Extract the [x, y] coordinate from the center of the cell holding the provided text.  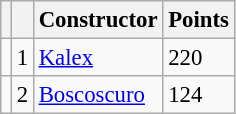
2 [22, 95]
1 [22, 58]
Kalex [98, 58]
220 [198, 58]
Constructor [98, 20]
Boscoscuro [98, 95]
Points [198, 20]
124 [198, 95]
